Extract the [x, y] coordinate from the center of the cell holding the provided text.  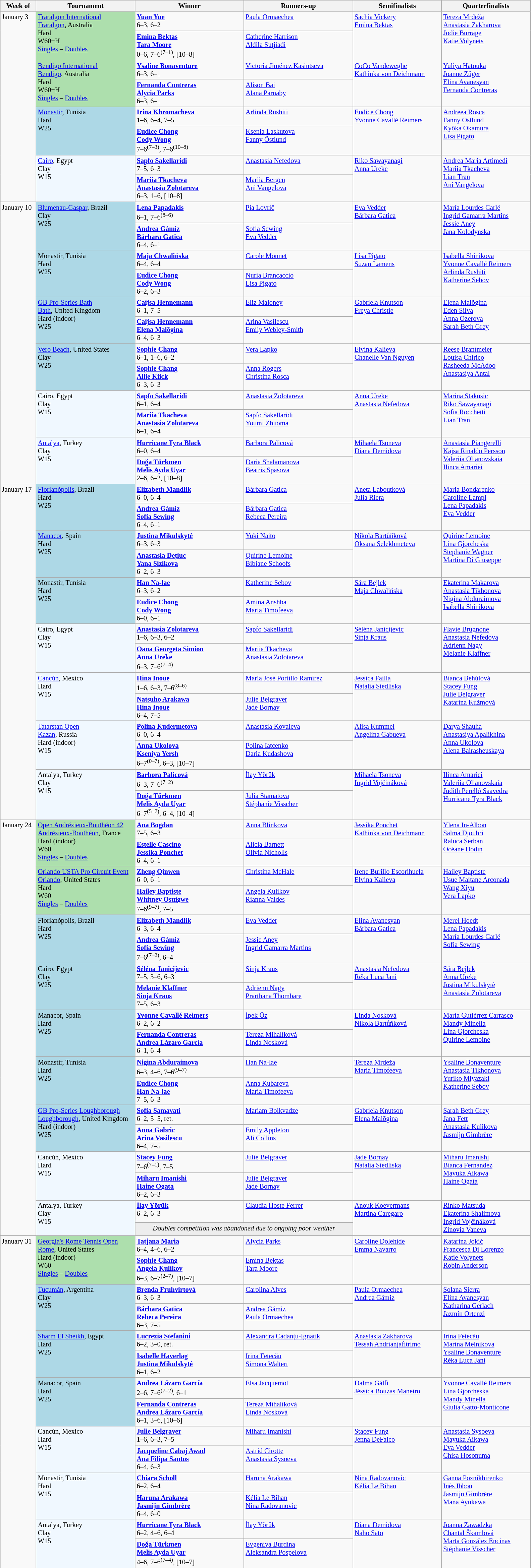
Nigina Abduraimova 6–3, 4–6, 7–6(9–7) [190, 1067]
Caijsa Hennemann Elena Malõgina 6–4, 6–3 [190, 330]
Quirine Lemoine Lina Gjorcheska Stephanie Wagner Martina Di Giuseppe [486, 554]
Arina Vasilescu Emily Webley-Smith [299, 330]
January 24 [18, 1028]
Solana Sierra Elina Avanesyan Katharina Gerlach Jazmín Ortenzi [486, 1307]
Linda Nosková Nikola Bartůňková [397, 1033]
Alisa Kummel Angelina Gabueva [397, 745]
Stacey Fung 7–6(7–1), 7–5 [190, 1162]
Diana Demidova Naho Sato [397, 1543]
Anastasia Zolotareva 1–6, 6–3, 6–2 [190, 634]
María Lourdes Carlé Ingrid Gamarra Martins Jessie Aney Jana Kolodynska [486, 226]
Ksenia Laskutova Fanny Östlund [299, 141]
Yvonne Cavallé Reimers Lina Gjorcheska Mandy Minella Giulia Gatto-Monticone [486, 1402]
Sarah Beth Grey Jana Fett Anastasia Kulikova Jasmijn Gimbrère [486, 1128]
Adrienn Nagy Prarthana Thombare [299, 996]
Polina Kudermetova 6–0, 6–4 [190, 730]
Julie Belgraver [299, 1162]
Runners-up [299, 6]
Jessica Failla Natalia Siedliska [397, 697]
Riko Sawayanagi Anna Ureke [397, 178]
Lena Papadakis 6–1, 7–6(8–6) [190, 213]
Bárbara Gatica [299, 493]
Sapfo Sakellaridi 7–5, 6–3 [190, 165]
Andrea Gámiz Paula Ormaechea [299, 1317]
Elvina Kalieva Chanelle Van Nguyen [397, 367]
Ganna Poznikhirenko Inès Ibbou Jasmijn Gimbrère Mana Ayukawa [486, 1496]
Eudice Chong Yvonne Cavallé Reimers [397, 131]
Sophie Chang 6–1, 1–6, 6–2 [190, 353]
Julie Belgraver 1–6, 6–3, 7–5 [190, 1436]
Fernanda Contreras Andrea Lázaro García 6–1, 3–6, [10–6] [190, 1412]
Arlinda Rushiti [299, 116]
Gabriela Knutson Freya Christie [397, 320]
Fernanda Contreras Andrea Lázaro García 6–1, 6–4 [190, 1043]
Mariia Tkacheva Anastasia Zolotareva [299, 658]
Mariia Tkacheva Anastasia Zolotareva 6–3, 1–6, [10–8] [190, 188]
Tatarstan Open Kazan, Russia Hard (indoor) W15 [86, 745]
Miharu Imanishi [299, 1436]
Anna Gabric Arina Vasilescu 6–4, 7–5 [190, 1138]
Andrea Gámiz Bárbara Gatica 6–4, 6–1 [190, 237]
Nuria Brancaccio Lisa Pigato [299, 283]
Anouk Koevermans Martina Caregaro [397, 1218]
Sophie Chang Allie Kiick 6–3, 6–3 [190, 377]
Paula Ormaechea Andrea Gámiz [397, 1307]
María José Portillo Ramírez [299, 683]
Georgia's Rome Tennis Open Rome, United States Hard (indoor) W60 Singles – Doubles [86, 1260]
Anastasia Piangerelli Kajsa Rinaldo Persson Valeriia Olianovskaia Ilinca Amariei [486, 461]
Eudice Chong Cody Wong 6–0, 6–1 [190, 610]
Han Na-lae 6–3, 6–2 [190, 587]
Emina Bektas Tara Moore [299, 1270]
Cairo, Egypt Clay W25 [86, 986]
Anna Ureke Anastasia Nefedova [397, 414]
Andrea Lázaro García 2–6, 7–6(7–2), 6–1 [190, 1388]
Ysaline Bonaventure Anastasia Tikhonova Yuriko Miyazaki Katherine Sebov [486, 1081]
İpek Öz [299, 1020]
Astrid Cirotte Anastasia Sysoeva [299, 1459]
Mariia Tkacheva Anastasia Zolotareva 6–1, 6–4 [190, 423]
Carole Monnet [299, 260]
Paula Ormaechea [299, 21]
Hailey Baptiste Whitney Osuigwe 7–6(9–7), 7–5 [190, 900]
Doğa Türkmen Melis Ayda Uyar 2–6, 6–2, [10–8] [190, 470]
Emily Appleton Ali Collins [299, 1138]
Anastasia Zolotareva [299, 400]
Anastasia Kovaleva [299, 730]
Chiara Scholl 6–2, 6–4 [190, 1482]
Maria Bondarenko Caroline Lampl Lena Papadakis Eva Vedder [486, 507]
Eudice Chong Cody Wong 7–6(7–3), 7–6(10–8) [190, 141]
Mihaela Tsoneva Diana Demidova [397, 461]
Sharm El Sheikh, Egypt Hard W25 [86, 1354]
Estelle Cascino Jessika Ponchet 6–4, 6–1 [190, 852]
Polina Iatcenko Daria Kudashova [299, 755]
Monastir, Tunisia Hard W15 [86, 1496]
İlay Yörük 6–2, 6–3 [190, 1211]
Alison Bai Alana Parnaby [299, 93]
Elizabeth Mandlik 6–0, 6–4 [190, 493]
Yuan Yue 6–3, 6–2 [190, 21]
Darya Shauha Anastasiya Apalikhina Anna Ukolova Alena Bairasheuskaya [486, 745]
Zheng Qinwen 6–0, 6–1 [190, 876]
Yuki Naito [299, 540]
Irene Burillo Escorihuela Elvina Kalieva [397, 890]
Anna Rogers Christina Rosca [299, 377]
Eudice Chong Han Na-lae 7–5, 6–3 [190, 1091]
Irina Khromacheva 1–6, 6–4, 7–5 [190, 116]
Sofia Sewing Eva Vedder [299, 237]
Miharu Imanishi Bianca Fernandez Mayuka Aikawa Haine Ogata [486, 1176]
Caijsa Hennemann 6–1, 7–5 [190, 307]
Hurricane Tyra Black 6–2, 4–6, 6–4 [190, 1529]
Marina Stakusic Riko Sawayanagi Sofia Rocchetti Lian Tran [486, 414]
Hurricane Tyra Black 6–0, 6–4 [190, 447]
Sofia Samavati 6–2, 5–5, ret. [190, 1114]
Quarterfinalists [486, 6]
Katarina Jokić Francesca Di Lorenzo Katie Volynets Robin Anderson [486, 1260]
Sachia Vickery Emina Bektas [397, 36]
Rinko Matsuda Ekaterina Shalimova Ingrid Vojčináková Zinovia Vaneva [486, 1218]
Yvonne Cavallé Reimers 6–2, 6–2 [190, 1020]
Séléna Janicijevic Sinja Kraus [397, 648]
Pia Lovrič [299, 213]
Christina McHale [299, 876]
Tatjana Maria 6–4, 4–6, 6–2 [190, 1245]
Jessie Aney Ingrid Gamarra Martins [299, 949]
Joanna Zawadzka Chantal Škamlová Marta González Encinas Stéphanie Visscher [486, 1543]
Isabelle Haverlag Justina Mikulskytė 6–1, 6–2 [190, 1364]
Week of [18, 6]
Nikola Bartůňková Oksana Selekhmeteva [397, 554]
Hina Inoue 1–6, 6–3, 7–6(8–6) [190, 683]
Natsuho Arakawa Hina Inoue 6–4, 7–5 [190, 707]
Katherine Sebov [299, 587]
Blumenau-Gaspar, Brazil Clay W25 [86, 226]
Evgeniya Burdina Aleksandra Pospelova [299, 1553]
Mariia Bergen Ani Vangelova [299, 188]
Tucumán, Argentina Clay W25 [86, 1307]
Stacey Fung Jenna DeFalco [397, 1449]
Reese Brantmeier Louisa Chirico Rasheeda McAdoo Anastasiya Antal [486, 367]
Han Na-lae [299, 1067]
Orlando USTA Pro Circuit Event Orlando, United States Hard W60 Singles – Doubles [86, 890]
Elena Malõgina Eden Silva Anna Ozerova Sarah Beth Grey [486, 320]
Lucrezia Stefanini 6–2, 3–0, ret. [190, 1340]
Jacqueline Cabaj Awad Ana Filipa Santos 6–4, 6–3 [190, 1459]
Semifinalists [397, 6]
María Gutiérrez Carrasco Mandy Minella Lina Gjorcheska Quirine Lemoine [486, 1033]
Open Andrézieux-Bouthéon 42 Andrézieux-Bouthéon, France Hard (indoor) W60 Singles – Doubles [86, 843]
Ekaterina Makarova Anastasia Tikhonova Nigina Abduraimova Isabella Shinikova [486, 601]
Tereza Mrdeža Maria Timofeeva [397, 1081]
Aneta Laboutková Julia Riera [397, 507]
CoCo Vandeweghe Kathinka von Deichmann [397, 83]
Anastasia Nefedova [299, 165]
Ysaline Bonaventure 6–3, 6–1 [190, 70]
Ylena In-Albon Salma Djoubri Raluca Șerban Océane Dodin [486, 843]
Bianca Behúlová Stacey Fung Julie Belgraver Katarína Kužmová [486, 697]
Doğa Türkmen Melis Ayda Uyar 4–6, 7–6(7–4), [10–7] [190, 1553]
Jessika Ponchet Kathinka von Deichmann [397, 843]
Amina Anshba Maria Timofeeva [299, 610]
Justina Mikulskytė 6–3, 6–3 [190, 540]
Séléna Janicijevic 7–5, 3–6, 6–3 [190, 973]
Anastasia Nefedova Réka Luca Jani [397, 986]
Anna Ukolova Kseniya Yersh 6–7(0–7), 6–3, [10–7] [190, 755]
Emina Bektas Tara Moore 0–6, 7–6(7–1), [10–8] [190, 46]
Brenda Fruhvirtová 6–3, 6–3 [190, 1294]
Sapfo Sakellaridi Youmi Zhuoma [299, 423]
Anna Blinkova [299, 829]
Nina Radovanovic Kélia Le Bihan [397, 1496]
Anastasia Dețiuc Yana Sizikova 6–2, 6–3 [190, 563]
Miharu Imanishi Haine Ogata 6–2, 6–3 [190, 1187]
Barbora Palicová 6–3, 7–6(7–2) [190, 780]
Eva Vedder Bárbara Gatica [397, 226]
Gabriela Knutson Elena Malõgina [397, 1128]
Traralgon International Traralgon, Australia Hard W60+H Singles – Doubles [86, 36]
Quirine Lemoine Bibiane Schoofs [299, 563]
Bendigo International Bendigo, Australia Hard W60+H Singles – Doubles [86, 83]
Tournament [86, 6]
Alexandra Cadanțu-Ignatik [299, 1340]
Vero Beach, United States Clay W25 [86, 367]
Irina Fetecău Marina Melnikova Ysaline Bonaventure Réka Luca Jani [486, 1354]
Haruna Arakawa [299, 1482]
Mihaela Tsoneva Ingrid Vojčináková [397, 794]
Jade Bornay Natalia Siedliska [397, 1176]
Sophie Chang Angela Kulikov 6–3, 6–7(2–7), [10–7] [190, 1270]
Oana Georgeta Simion Anna Ureke 6–3, 7–6(7–4) [190, 658]
Alicia Barnett Olivia Nicholls [299, 852]
Tereza Mrdeža Anastasia Zakharova Jodie Burrage Katie Volynets [486, 36]
Yuliya Hatouka Joanne Züger Elina Avanesyan Fernanda Contreras [486, 83]
Melanie Klaffner Sinja Kraus 7–5, 6–3 [190, 996]
Andrea Gámiz Sofia Sewing 6–4, 6–1 [190, 517]
Eudice Chong Cody Wong 6–2, 6–3 [190, 283]
Victoria Jiménez Kasintseva [299, 70]
Catherine Harrison Aldila Sutjiadi [299, 46]
Merel Hoedt Lena Papadakis María Lourdes Carlé Sofia Sewing [486, 939]
Bárbara Gatica Rebeca Pereira [299, 517]
January 3 [18, 107]
Irina Fetecău Simona Waltert [299, 1364]
Barbora Palicová [299, 447]
Maja Chwalińska 6–4, 6–4 [190, 260]
Andrea Gámiz Sofia Sewing 7–6(7–2), 6–4 [190, 949]
Sapfo Sakellaridi 6–1, 6–4 [190, 400]
Winner [190, 6]
Vera Lapko [299, 353]
Doğa Türkmen Melis Ayda Uyar 6–7(5–7), 6–4, [10–4] [190, 805]
Isabella Shinikova Yvonne Cavallé Reimers Arlinda Rushiti Katherine Sebov [486, 274]
Mariam Bolkvadze [299, 1114]
Hailey Baptiste Usue Maitane Arconada Wang Xiyu Vera Lapko [486, 890]
Carolina Alves [299, 1294]
January 10 [18, 343]
Ilinca Amariei Valeriia Olianovskaia Judith Perelló Saavedra Hurricane Tyra Black [486, 794]
Eva Vedder [299, 924]
Fernanda Contreras Alycia Parks 6–3, 6–1 [190, 93]
Andrea Maria Artimedi Mariia Tkacheva Lian Tran Ani Vangelova [486, 178]
Dalma Gálfi Jéssica Bouzas Maneiro [397, 1402]
Sára Bejlek Maja Chwalińska [397, 601]
Sinja Kraus [299, 973]
Elsa Jacquemot [299, 1388]
Anna Kubareva Maria Timofeeva [299, 1091]
January 17 [18, 652]
Flavie Brugnone Anastasia Nefedova Adrienn Nagy Melanie Klaffner [486, 648]
Kélia Le Bihan Nina Radovanovic [299, 1506]
Caroline Dolehide Emma Navarro [397, 1260]
Andreea Roșca Fanny Östlund Kyōka Okamura Lisa Pigato [486, 131]
Angela Kulikov Rianna Valdes [299, 900]
Alycia Parks [299, 1245]
GB Pro-Series Bath Bath, United Kingdom Hard (indoor) W25 [86, 320]
Claudia Hoste Ferrer [299, 1211]
Elina Avanesyan Bárbara Gatica [397, 939]
Elizabeth Mandlik 6–3, 6–4 [190, 924]
Ana Bogdan 7–5, 6–3 [190, 829]
Doubles competition was abandoned due to ongoing poor weather [244, 1229]
Daria Shalamanova Beatris Spasova [299, 470]
Sára Bejlek Anna Ureke Justina Mikulskytė Anastasia Zolotareva [486, 986]
Haruna Arakawa Jasmijn Gimbrère 6–4, 6–0 [190, 1506]
Anastasia Zakharova Tessah Andrianjafitrimo [397, 1354]
GB Pro-Series Loughborough Loughborough, United Kingdom Hard (indoor) W25 [86, 1128]
January 31 [18, 1402]
Julia Stamatova Stéphanie Visscher [299, 805]
Anastasia Sysoeva Mayuka Aikawa Eva Vedder Chisa Hosonuma [486, 1449]
Bárbara Gatica Rebeca Pereira 6–3, 7–5 [190, 1317]
Eliz Maloney [299, 307]
Lisa Pigato Suzan Lamens [397, 274]
Sapfo Sakellaridi [299, 634]
